Return (x, y) of the center of cell containing provided text 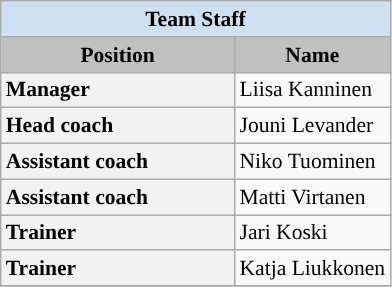
Position (118, 55)
Niko Tuominen (312, 162)
Jouni Levander (312, 126)
Name (312, 55)
Manager (118, 90)
Katja Liukkonen (312, 269)
Liisa Kanninen (312, 90)
Team Staff (196, 19)
Jari Koski (312, 233)
Matti Virtanen (312, 197)
Head coach (118, 126)
